Return (x, y) of the center of cell containing provided text 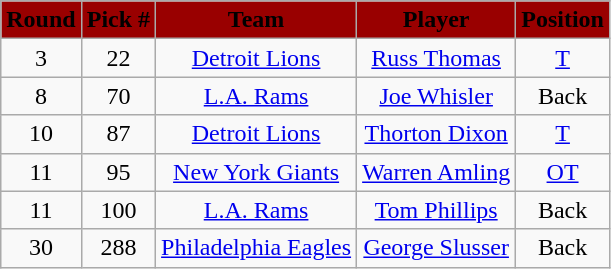
Round (41, 20)
70 (118, 96)
OT (563, 172)
100 (118, 210)
10 (41, 134)
Warren Amling (436, 172)
95 (118, 172)
Team (256, 20)
Russ Thomas (436, 58)
288 (118, 248)
22 (118, 58)
3 (41, 58)
Joe Whisler (436, 96)
30 (41, 248)
Philadelphia Eagles (256, 248)
Tom Phillips (436, 210)
Player (436, 20)
Thorton Dixon (436, 134)
New York Giants (256, 172)
Position (563, 20)
8 (41, 96)
87 (118, 134)
George Slusser (436, 248)
Pick # (118, 20)
